Pinpoint the cell where the given text exists, returning its (X, Y) midpoint coordinate. 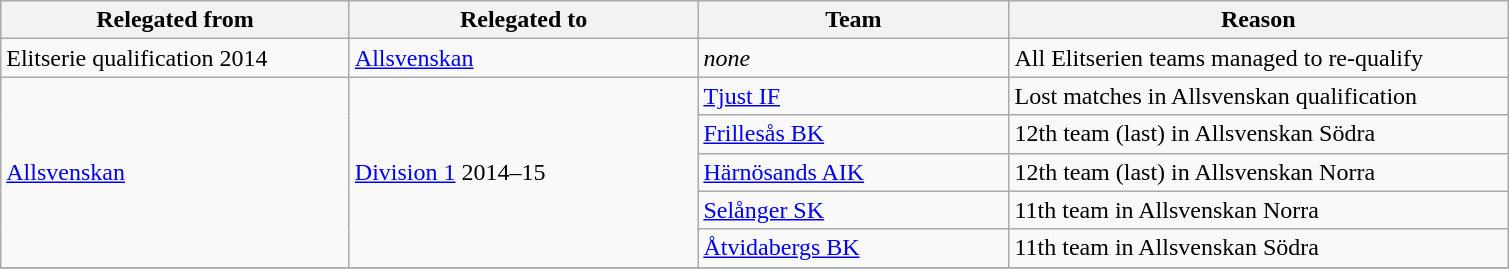
Reason (1258, 20)
Team (854, 20)
Lost matches in Allsvenskan qualification (1258, 96)
12th team (last) in Allsvenskan Norra (1258, 172)
none (854, 58)
Åtvidabergs BK (854, 248)
Relegated to (524, 20)
All Elitserien teams managed to re-qualify (1258, 58)
Elitserie qualification 2014 (176, 58)
12th team (last) in Allsvenskan Södra (1258, 134)
Relegated from (176, 20)
Selånger SK (854, 210)
11th team in Allsvenskan Norra (1258, 210)
Division 1 2014–15 (524, 172)
Härnösands AIK (854, 172)
11th team in Allsvenskan Södra (1258, 248)
Frillesås BK (854, 134)
Tjust IF (854, 96)
